Detect which cell encompasses the target text, then output its (X, Y) center coordinate. 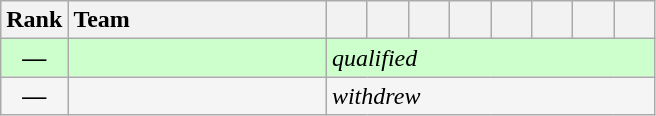
withdrew (490, 96)
Rank (34, 20)
Team (198, 20)
qualified (490, 58)
